Detect which cell encompasses the target text, then output its [x, y] center coordinate. 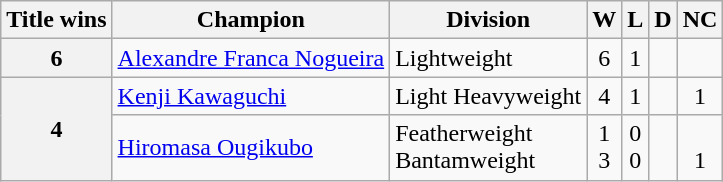
Title wins [56, 20]
1 3 [604, 148]
Lightweight [488, 58]
0 0 [636, 148]
Featherweight Bantamweight [488, 148]
D [663, 20]
Light Heavyweight [488, 96]
W [604, 20]
Kenji Kawaguchi [251, 96]
Champion [251, 20]
Division [488, 20]
L [636, 20]
Hiromasa Ougikubo [251, 148]
Alexandre Franca Nogueira [251, 58]
NC [700, 20]
